Capture the cell that displays the provided text and extract its (x, y) central coordinate. 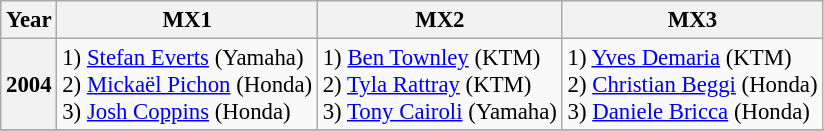
MX2 (440, 20)
2004 (29, 85)
MX3 (692, 20)
1) Yves Demaria (KTM)2) Christian Beggi (Honda)3) Daniele Bricca (Honda) (692, 85)
1) Ben Townley (KTM)2) Tyla Rattray (KTM)3) Tony Cairoli (Yamaha) (440, 85)
MX1 (188, 20)
Year (29, 20)
1) Stefan Everts (Yamaha)2) Mickaël Pichon (Honda)3) Josh Coppins (Honda) (188, 85)
